From the cell containing the given text, extract its center point as (x, y) coordinate. 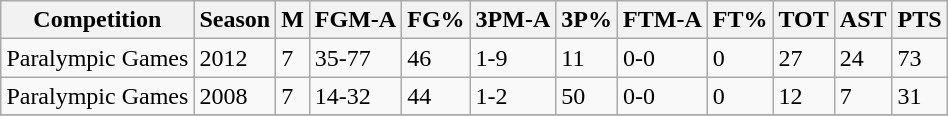
AST (863, 20)
3PM-A (513, 20)
31 (920, 96)
PTS (920, 20)
TOT (804, 20)
2012 (235, 58)
M (293, 20)
2008 (235, 96)
35-77 (355, 58)
46 (436, 58)
73 (920, 58)
FTM-A (663, 20)
1-2 (513, 96)
11 (587, 58)
27 (804, 58)
12 (804, 96)
Competition (98, 20)
14-32 (355, 96)
3P% (587, 20)
50 (587, 96)
1-9 (513, 58)
24 (863, 58)
Season (235, 20)
FGM-A (355, 20)
44 (436, 96)
FT% (740, 20)
FG% (436, 20)
